Identify which cell holds the provided text, then report its [X, Y] central coordinate. 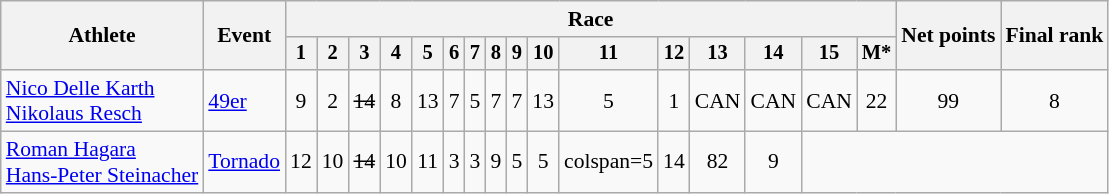
M* [876, 54]
15 [829, 54]
Net points [948, 36]
4 [396, 54]
6 [454, 54]
Tornado [244, 162]
Roman HagaraHans-Peter Steinacher [102, 162]
Event [244, 36]
Final rank [1054, 36]
49er [244, 100]
Nico Delle Karth Nikolaus Resch [102, 100]
Athlete [102, 36]
22 [876, 100]
99 [948, 100]
82 [718, 162]
Race [590, 19]
colspan=5 [608, 162]
